Find where the given text appears and provide that cell's center as [X, Y] coordinate. 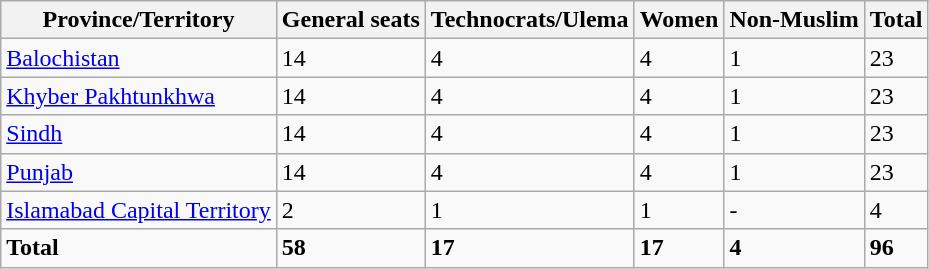
- [794, 210]
2 [350, 210]
Province/Territory [139, 20]
96 [896, 248]
Islamabad Capital Territory [139, 210]
Non-Muslim [794, 20]
Women [679, 20]
General seats [350, 20]
Technocrats/Ulema [530, 20]
Sindh [139, 134]
Balochistan [139, 58]
Punjab [139, 172]
58 [350, 248]
Khyber Pakhtunkhwa [139, 96]
